Identify which cell holds the provided text, then report its (X, Y) central coordinate. 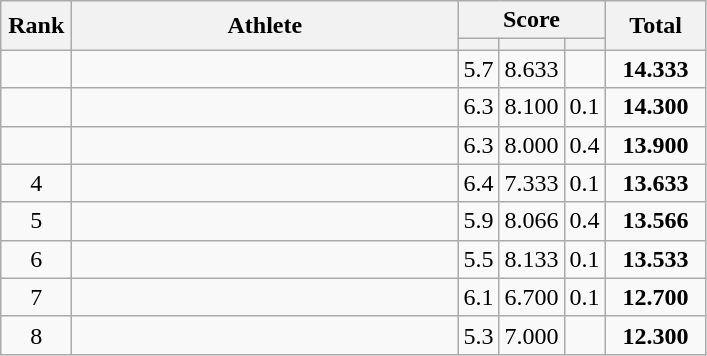
Rank (36, 26)
12.700 (656, 297)
8.100 (532, 107)
8.000 (532, 145)
12.300 (656, 335)
13.533 (656, 259)
5.9 (478, 221)
13.900 (656, 145)
6.1 (478, 297)
7.333 (532, 183)
8 (36, 335)
Score (532, 20)
8.633 (532, 69)
6.4 (478, 183)
5.5 (478, 259)
5.7 (478, 69)
4 (36, 183)
8.066 (532, 221)
5.3 (478, 335)
6 (36, 259)
13.633 (656, 183)
14.333 (656, 69)
13.566 (656, 221)
14.300 (656, 107)
7 (36, 297)
Athlete (265, 26)
7.000 (532, 335)
5 (36, 221)
Total (656, 26)
8.133 (532, 259)
6.700 (532, 297)
